Capture the cell that displays the provided text and extract its (X, Y) central coordinate. 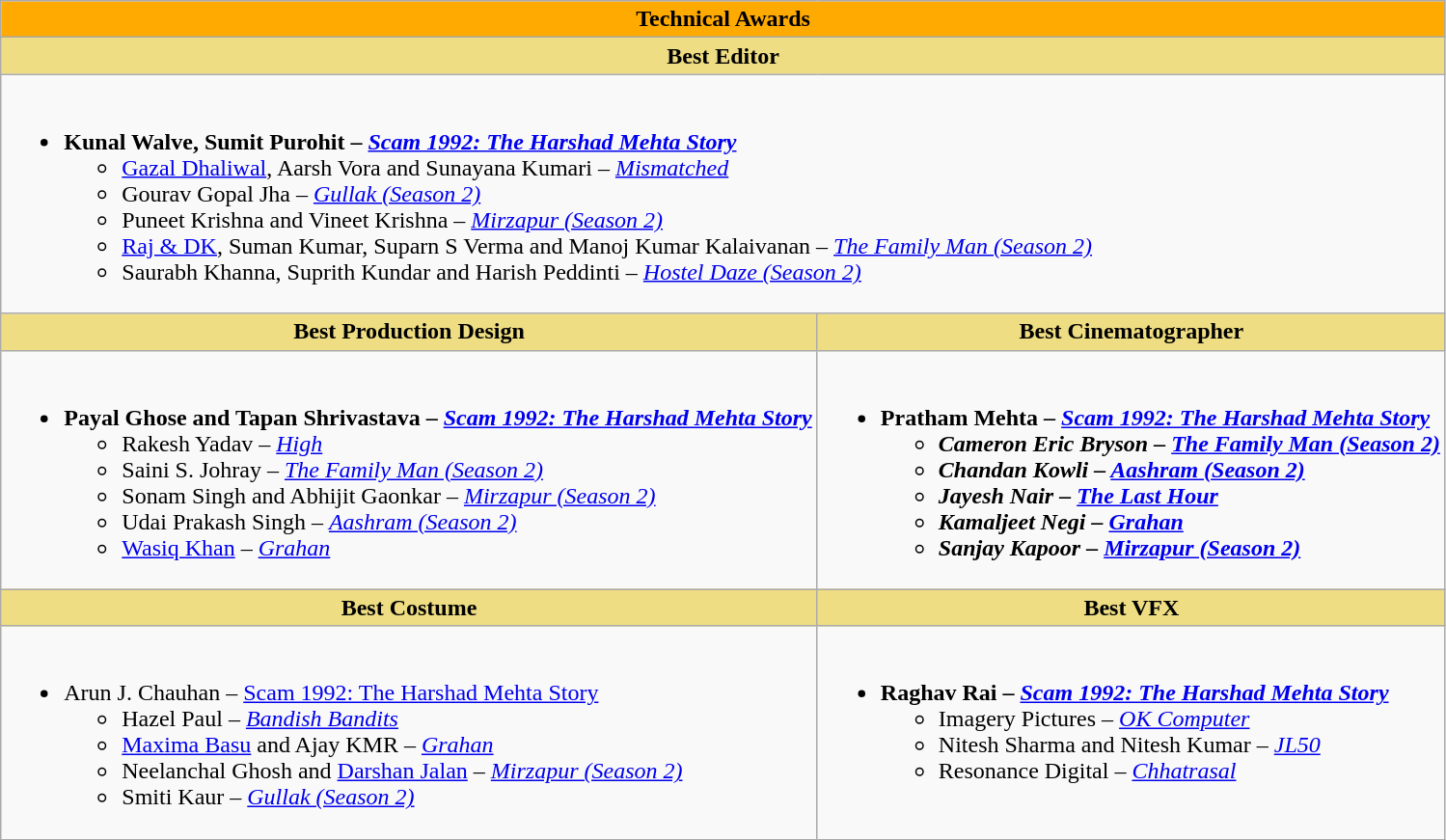
Best VFX (1131, 608)
Best Cinematographer (1131, 332)
Technical Awards (723, 19)
Best Production Design (409, 332)
Best Editor (723, 56)
Best Costume (409, 608)
Raghav Rai – Scam 1992: The Harshad Mehta StoryImagery Pictures – OK ComputerNitesh Sharma and Nitesh Kumar – JL50Resonance Digital – Chhatrasal (1131, 733)
